Search for the cell housing the specified text and yield its [x, y] center coordinate. 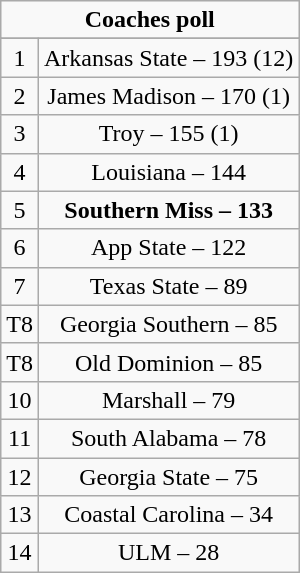
2 [20, 96]
Arkansas State – 193 (12) [168, 58]
4 [20, 172]
7 [20, 286]
James Madison – 170 (1) [168, 96]
Georgia Southern – 85 [168, 324]
Texas State – 89 [168, 286]
Coastal Carolina – 34 [168, 515]
14 [20, 553]
Coaches poll [150, 20]
Marshall – 79 [168, 400]
Troy – 155 (1) [168, 134]
Georgia State – 75 [168, 477]
11 [20, 438]
App State – 122 [168, 248]
Old Dominion – 85 [168, 362]
6 [20, 248]
Southern Miss – 133 [168, 210]
3 [20, 134]
South Alabama – 78 [168, 438]
12 [20, 477]
Louisiana – 144 [168, 172]
5 [20, 210]
13 [20, 515]
ULM – 28 [168, 553]
10 [20, 400]
1 [20, 58]
